From the cell containing the given text, extract its center point as [x, y] coordinate. 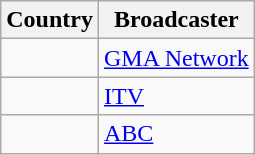
Country [50, 20]
Broadcaster [176, 20]
ITV [176, 96]
ABC [176, 134]
GMA Network [176, 58]
